Determine the [X, Y] coordinate at the center of the cell enclosing the given text.  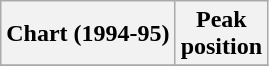
Chart (1994-95) [88, 34]
Peakposition [221, 34]
